Search for the cell housing the specified text and yield its [x, y] center coordinate. 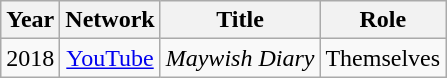
YouTube [110, 58]
2018 [30, 58]
Maywish Diary [240, 58]
Year [30, 20]
Themselves [383, 58]
Title [240, 20]
Role [383, 20]
Network [110, 20]
